From the cell containing the given text, extract its center point as [X, Y] coordinate. 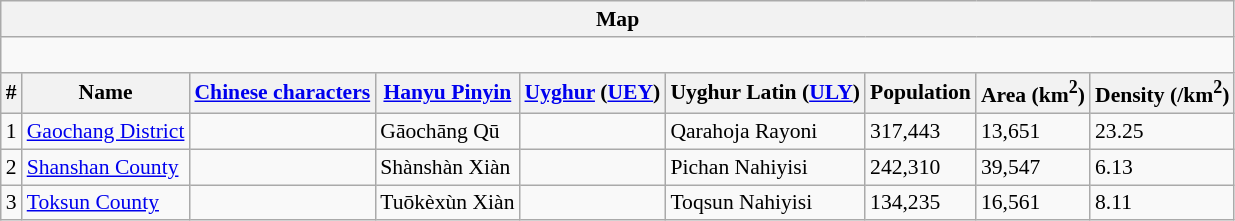
3 [12, 203]
Uyghur Latin (ULY) [765, 92]
16,561 [1033, 203]
Area (km2) [1033, 92]
39,547 [1033, 167]
Gāochāng Qū [447, 132]
Tuōkèxùn Xiàn [447, 203]
Qarahoja Rayoni [765, 132]
# [12, 92]
Toksun County [106, 203]
8.11 [1162, 203]
Chinese characters [282, 92]
1 [12, 132]
Shànshàn Xiàn [447, 167]
6.13 [1162, 167]
Hanyu Pinyin [447, 92]
242,310 [920, 167]
Toqsun Nahiyisi [765, 203]
13,651 [1033, 132]
317,443 [920, 132]
Shanshan County [106, 167]
Gaochang District [106, 132]
Name [106, 92]
Population [920, 92]
23.25 [1162, 132]
Pichan Nahiyisi [765, 167]
Map [618, 19]
Uyghur (UEY) [592, 92]
2 [12, 167]
134,235 [920, 203]
Density (/km2) [1162, 92]
